Return the [x, y] coordinate for the center point of the cell that contains the specified text.  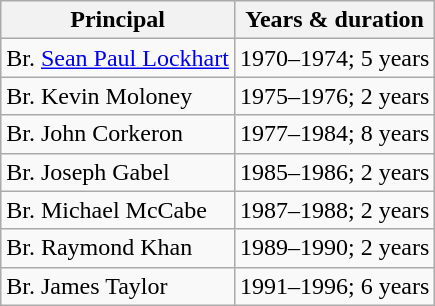
Br. Sean Paul Lockhart [118, 58]
1970–1974; 5 years [334, 58]
1989–1990; 2 years [334, 248]
Years & duration [334, 20]
Br. Joseph Gabel [118, 172]
1985–1986; 2 years [334, 172]
1975–1976; 2 years [334, 96]
1991–1996; 6 years [334, 286]
1987–1988; 2 years [334, 210]
Br. Raymond Khan [118, 248]
Br. Michael McCabe [118, 210]
Principal [118, 20]
Br. Kevin Moloney [118, 96]
1977–1984; 8 years [334, 134]
Br. James Taylor [118, 286]
Br. John Corkeron [118, 134]
